Search for the cell housing the specified text and yield its [X, Y] center coordinate. 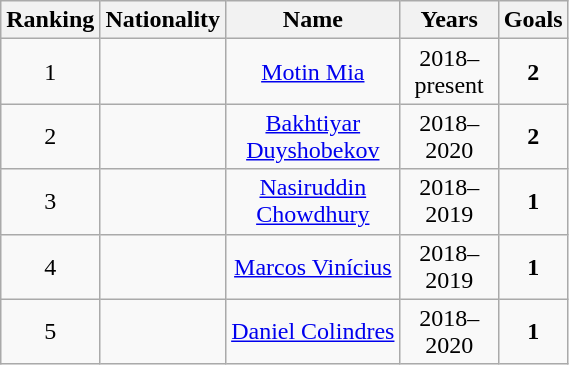
Nationality [163, 20]
4 [50, 266]
Ranking [50, 20]
Marcos Vinícius [313, 266]
Goals [533, 20]
2018–present [449, 72]
5 [50, 332]
Bakhtiyar Duyshobekov [313, 136]
Name [313, 20]
Daniel Colindres [313, 332]
Motin Mia [313, 72]
Years [449, 20]
3 [50, 202]
Nasiruddin Chowdhury [313, 202]
